Scan for the cell matching the given text and deliver its [x, y] coordinate at center. 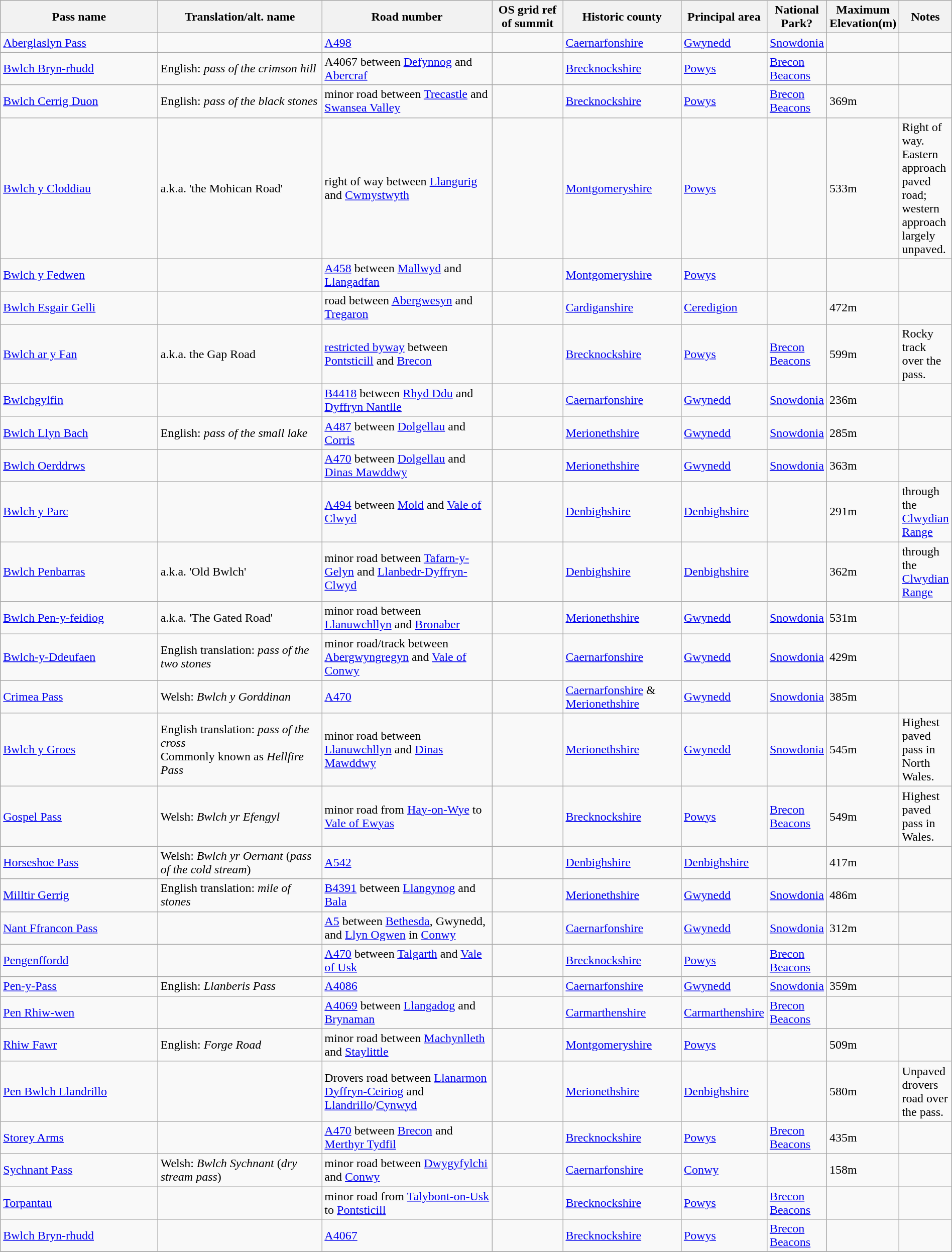
Torpantau [79, 1202]
Pengenffordd [79, 960]
English translation: mile of stones [240, 895]
Bwlchgylfin [79, 400]
Highest paved pass in Wales. [925, 817]
359m [863, 986]
Milltir Gerrig [79, 895]
Road number [407, 17]
Bwlch Llyn Bach [79, 433]
Bwlch-y-Ddeufaen [79, 657]
Horseshoe Pass [79, 863]
minor road from Hay-on-Wye to Vale of Ewyas [407, 817]
472m [863, 307]
Unpaved drovers road over the pass. [925, 1091]
Bwlch Penbarras [79, 572]
A5 between Bethesda, Gwynedd, and Llyn Ogwen in Conwy [407, 928]
Pass name [79, 17]
A470 [407, 697]
Bwlch Cerrig Duon [79, 101]
Pen-y-Pass [79, 986]
National Park? [796, 17]
English: Llanberis Pass [240, 986]
236m [863, 400]
minor road between Trecastle and Swansea Valley [407, 101]
486m [863, 895]
429m [863, 657]
509m [863, 1045]
Bwlch Esgair Gelli [79, 307]
B4391 between Llangynog and Bala [407, 895]
435m [863, 1137]
Bwlch y Fedwen [79, 275]
Welsh: Bwlch yr Efengyl [240, 817]
Bwlch ar y Fan [79, 354]
Maximum Elevation(m) [863, 17]
Rocky track over the pass. [925, 354]
minor road between Llanuwchllyn and Bronaber [407, 618]
Storey Arms [79, 1137]
Pen Rhiw-wen [79, 1012]
Notes [925, 17]
549m [863, 817]
Conwy [724, 1170]
a.k.a. the Gap Road [240, 354]
A498 [407, 43]
Bwlch y Parc [79, 511]
a.k.a. 'the Mohican Road' [240, 188]
Historic county [622, 17]
363m [863, 465]
restricted byway between Pontsticill and Brecon [407, 354]
Translation/alt. name [240, 17]
Gospel Pass [79, 817]
Pen Bwlch Llandrillo [79, 1091]
Bwlch Oerddrws [79, 465]
362m [863, 572]
Welsh: Bwlch Sychnant (dry stream pass) [240, 1170]
A487 between Dolgellau and Corris [407, 433]
A470 between Talgarth and Vale of Usk [407, 960]
158m [863, 1170]
Welsh: Bwlch y Gorddinan [240, 697]
A470 between Dolgellau and Dinas Mawddwy [407, 465]
English: pass of the black stones [240, 101]
B4418 between Rhyd Ddu and Dyffryn Nantlle [407, 400]
531m [863, 618]
533m [863, 188]
Nant Ffrancon Pass [79, 928]
English translation: pass of the two stones [240, 657]
Caernarfonshire & Merionethshire [622, 697]
Drovers road between Llanarmon Dyffryn-Ceiriog and Llandrillo/Cynwyd [407, 1091]
A4086 [407, 986]
417m [863, 863]
English: Forge Road [240, 1045]
545m [863, 750]
English: pass of the small lake [240, 433]
Ceredigion [724, 307]
Rhiw Fawr [79, 1045]
369m [863, 101]
road between Abergwesyn and Tregaron [407, 307]
A542 [407, 863]
A458 between Mallwyd and Llangadfan [407, 275]
English: pass of the crimson hill [240, 68]
A494 between Mold and Vale of Clwyd [407, 511]
Bwlch Pen-y-feidiog [79, 618]
English translation: pass of the crossCommonly known as Hellfire Pass [240, 750]
minor road from Talybont-on-Usk to Pontsticill [407, 1202]
minor road between Tafarn-y-Gelyn and Llanbedr-Dyffryn-Clwyd [407, 572]
312m [863, 928]
A4067 [407, 1235]
minor road between Machynlleth and Staylittle [407, 1045]
291m [863, 511]
minor road/track between Abergwyngregyn and Vale of Conwy [407, 657]
Highest paved pass in North Wales. [925, 750]
Crimea Pass [79, 697]
Principal area [724, 17]
Sychnant Pass [79, 1170]
a.k.a. 'Old Bwlch' [240, 572]
Welsh: Bwlch yr Oernant (pass of the cold stream) [240, 863]
385m [863, 697]
580m [863, 1091]
A470 between Brecon and Merthyr Tydfil [407, 1137]
Aberglaslyn Pass [79, 43]
OS grid ref of summit [527, 17]
A4067 between Defynnog and Abercraf [407, 68]
Bwlch y Groes [79, 750]
A4069 between Llangadog and Brynaman [407, 1012]
a.k.a. 'The Gated Road' [240, 618]
Cardiganshire [622, 307]
285m [863, 433]
right of way between Llangurig and Cwmystwyth [407, 188]
599m [863, 354]
minor road between Dwygyfylchi and Conwy [407, 1170]
minor road between Llanuwchllyn and Dinas Mawddwy [407, 750]
Right of way. Eastern approach paved road; western approach largely unpaved. [925, 188]
Bwlch y Cloddiau [79, 188]
